From the cell containing the given text, extract its center point as (x, y) coordinate. 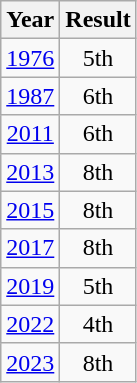
2015 (30, 210)
2013 (30, 172)
2022 (30, 324)
1976 (30, 58)
2023 (30, 362)
2011 (30, 134)
1987 (30, 96)
Result (98, 20)
2019 (30, 286)
4th (98, 324)
Year (30, 20)
2017 (30, 248)
